Provide the [x, y] coordinate of the cell's center where the given text is located.  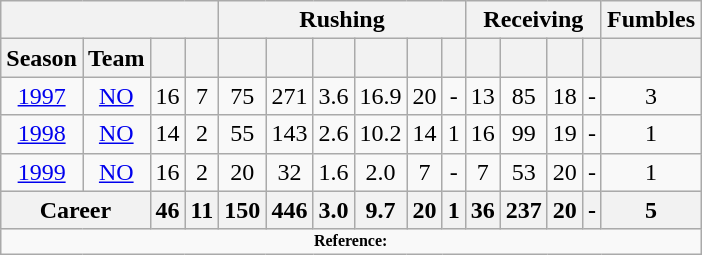
11 [202, 210]
3 [650, 96]
3.0 [334, 210]
18 [564, 96]
143 [290, 134]
446 [290, 210]
1.6 [334, 172]
55 [242, 134]
3.6 [334, 96]
53 [524, 172]
16.9 [380, 96]
Season [42, 58]
13 [482, 96]
36 [482, 210]
237 [524, 210]
99 [524, 134]
46 [168, 210]
Team [116, 58]
9.7 [380, 210]
1997 [42, 96]
Rushing [342, 20]
75 [242, 96]
Fumbles [650, 20]
150 [242, 210]
Reference: [351, 241]
1999 [42, 172]
10.2 [380, 134]
85 [524, 96]
Receiving [533, 20]
5 [650, 210]
2.0 [380, 172]
2.6 [334, 134]
1998 [42, 134]
19 [564, 134]
32 [290, 172]
Career [76, 210]
271 [290, 96]
